Capture the cell that displays the provided text and extract its (x, y) central coordinate. 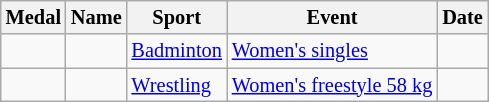
Name (96, 17)
Sport (177, 17)
Event (332, 17)
Women's singles (332, 51)
Medal (34, 17)
Date (462, 17)
Badminton (177, 51)
Women's freestyle 58 kg (332, 85)
Wrestling (177, 85)
